Scan for the cell matching the given text and deliver its [x, y] coordinate at center. 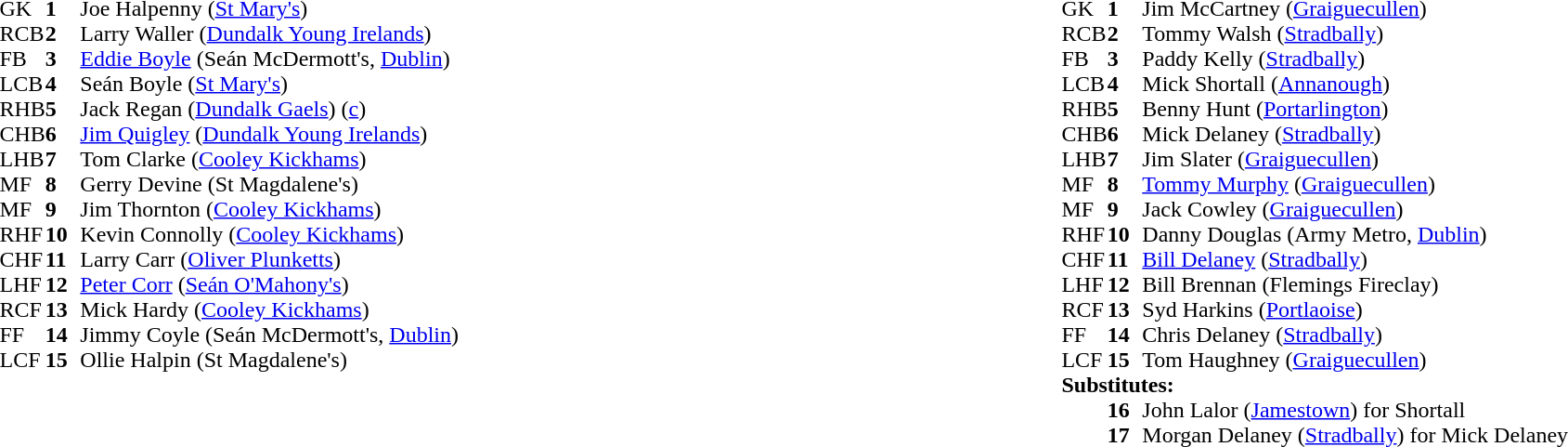
Bill Brennan (Flemings Fireclay) [1355, 284]
Jim Thornton (Cooley Kickhams) [269, 210]
Benny Hunt (Portarlington) [1355, 110]
Jack Regan (Dundalk Gaels) (c) [269, 110]
17 [1125, 435]
Mick Delaney (Stradbally) [1355, 134]
16 [1125, 411]
Syd Harkins (Portlaoise) [1355, 310]
Jack Cowley (Graiguecullen) [1355, 210]
Danny Douglas (Army Metro, Dublin) [1355, 234]
Ollie Halpin (St Magdalene's) [269, 361]
Tom Haughney (Graiguecullen) [1355, 361]
Mick Shortall (Annanough) [1355, 84]
Paddy Kelly (Stradbally) [1355, 59]
Tommy Murphy (Graiguecullen) [1355, 184]
Peter Corr (Seán O'Mahony's) [269, 284]
Mick Hardy (Cooley Kickhams) [269, 310]
Seán Boyle (St Mary's) [269, 84]
Jim Slater (Graiguecullen) [1355, 160]
Jim Quigley (Dundalk Young Irelands) [269, 134]
Substitutes: [1315, 385]
Tommy Walsh (Stradbally) [1355, 33]
Eddie Boyle (Seán McDermott's, Dublin) [269, 59]
Jimmy Coyle (Seán McDermott's, Dublin) [269, 335]
Larry Carr (Oliver Plunketts) [269, 260]
Gerry Devine (St Magdalene's) [269, 184]
John Lalor (Jamestown) for Shortall [1355, 411]
Larry Waller (Dundalk Young Irelands) [269, 33]
Morgan Delaney (Stradbally) for Mick Delaney [1355, 435]
Tom Clarke (Cooley Kickhams) [269, 160]
Kevin Connolly (Cooley Kickhams) [269, 234]
Chris Delaney (Stradbally) [1355, 335]
Bill Delaney (Stradbally) [1355, 260]
